Return (X, Y) of the center of cell containing provided text 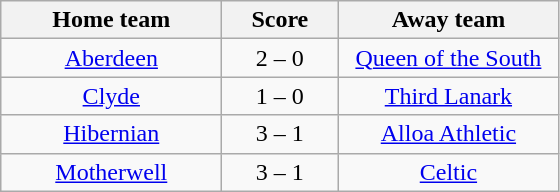
Home team (112, 20)
Motherwell (112, 172)
Score (280, 20)
Celtic (448, 172)
Hibernian (112, 134)
1 – 0 (280, 96)
Clyde (112, 96)
2 – 0 (280, 58)
Aberdeen (112, 58)
Away team (448, 20)
Third Lanark (448, 96)
Queen of the South (448, 58)
Alloa Athletic (448, 134)
